Provide the (X, Y) coordinate of the cell's center where the given text is located.  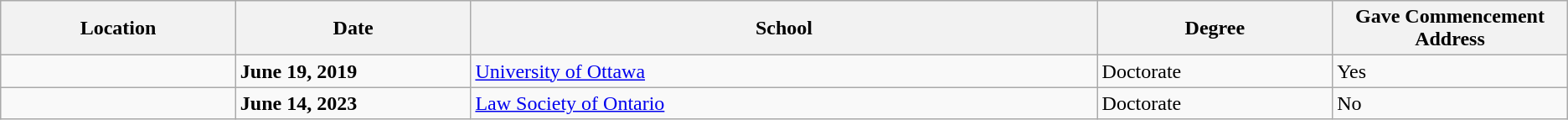
Location (119, 29)
June 14, 2023 (353, 103)
Date (353, 29)
Yes (1451, 71)
Gave Commencement Address (1451, 29)
No (1451, 103)
University of Ottawa (784, 71)
Degree (1215, 29)
School (784, 29)
June 19, 2019 (353, 71)
Law Society of Ontario (784, 103)
